From the cell containing the given text, extract its center point as (X, Y) coordinate. 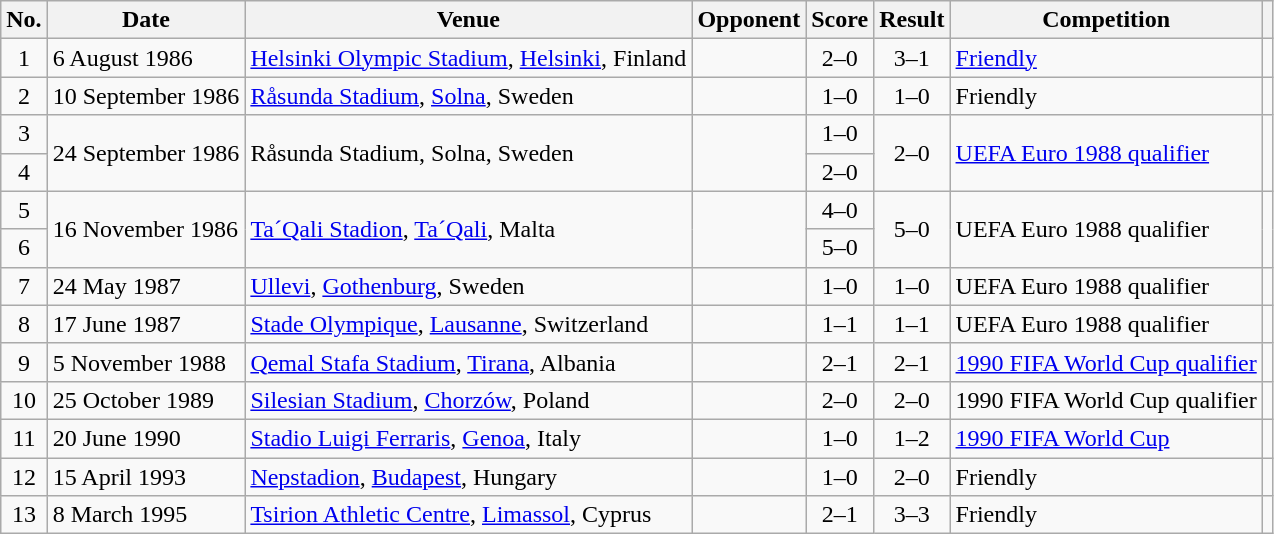
4 (24, 172)
Competition (1106, 20)
Stade Olympique, Lausanne, Switzerland (468, 324)
Stadio Luigi Ferraris, Genoa, Italy (468, 438)
9 (24, 362)
10 (24, 400)
5 November 1988 (146, 362)
12 (24, 477)
Date (146, 20)
2 (24, 96)
20 June 1990 (146, 438)
7 (24, 286)
1990 FIFA World Cup (1106, 438)
3–1 (912, 58)
8 March 1995 (146, 515)
25 October 1989 (146, 400)
Nepstadion, Budapest, Hungary (468, 477)
24 May 1987 (146, 286)
10 September 1986 (146, 96)
Qemal Stafa Stadium, Tirana, Albania (468, 362)
Helsinki Olympic Stadium, Helsinki, Finland (468, 58)
1–2 (912, 438)
17 June 1987 (146, 324)
8 (24, 324)
3 (24, 134)
6 August 1986 (146, 58)
13 (24, 515)
6 (24, 248)
Venue (468, 20)
4–0 (840, 210)
Silesian Stadium, Chorzów, Poland (468, 400)
Score (840, 20)
Ta´Qali Stadion, Ta´Qali, Malta (468, 229)
16 November 1986 (146, 229)
Result (912, 20)
Ullevi, Gothenburg, Sweden (468, 286)
3–3 (912, 515)
24 September 1986 (146, 153)
1 (24, 58)
Opponent (749, 20)
Tsirion Athletic Centre, Limassol, Cyprus (468, 515)
No. (24, 20)
15 April 1993 (146, 477)
11 (24, 438)
5 (24, 210)
